Capture the cell that displays the provided text and extract its [X, Y] central coordinate. 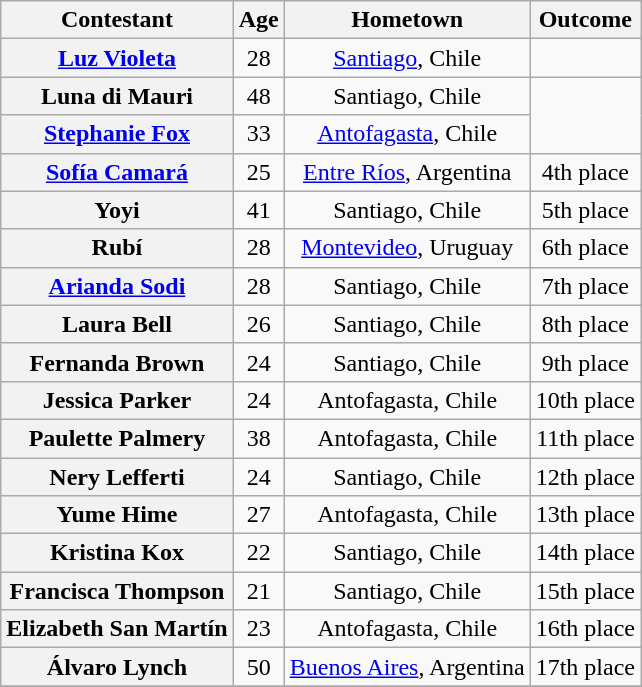
Arianda Sodi [117, 286]
Francisca Thompson [117, 591]
Montevideo, Uruguay [407, 248]
27 [258, 515]
Elizabeth San Martín [117, 629]
26 [258, 324]
Age [258, 20]
Luna di Mauri [117, 96]
8th place [585, 324]
Laura Bell [117, 324]
Yoyi [117, 210]
Hometown [407, 20]
10th place [585, 400]
22 [258, 553]
4th place [585, 172]
16th place [585, 629]
Contestant [117, 20]
41 [258, 210]
38 [258, 438]
Outcome [585, 20]
Sofía Camará [117, 172]
50 [258, 667]
48 [258, 96]
11th place [585, 438]
Jessica Parker [117, 400]
5th place [585, 210]
Rubí [117, 248]
Entre Ríos, Argentina [407, 172]
Nery Lefferti [117, 477]
6th place [585, 248]
Yume Hime [117, 515]
23 [258, 629]
Fernanda Brown [117, 362]
Kristina Kox [117, 553]
9th place [585, 362]
15th place [585, 591]
Álvaro Lynch [117, 667]
Luz Violeta [117, 58]
13th place [585, 515]
Paulette Palmery [117, 438]
14th place [585, 553]
7th place [585, 286]
Buenos Aires, Argentina [407, 667]
12th place [585, 477]
25 [258, 172]
Stephanie Fox [117, 134]
21 [258, 591]
33 [258, 134]
17th place [585, 667]
